Return the (x, y) coordinate for the center point of the cell that contains the specified text.  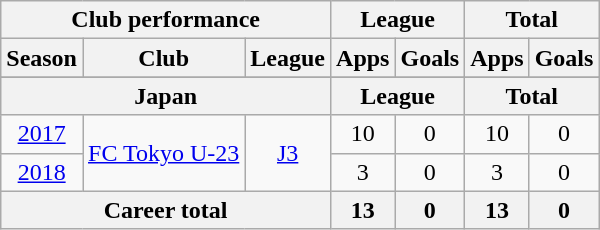
Club (163, 58)
J3 (288, 153)
2017 (42, 134)
Club performance (166, 20)
Career total (166, 210)
Japan (166, 96)
Season (42, 58)
FC Tokyo U-23 (163, 153)
2018 (42, 172)
